Determine the (X, Y) coordinate at the center of the cell enclosing the given text.  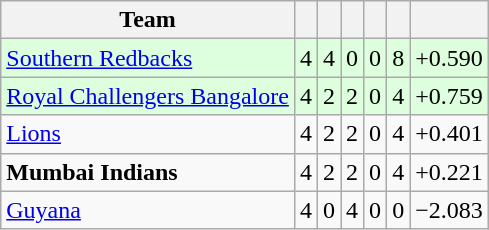
Southern Redbacks (148, 58)
Royal Challengers Bangalore (148, 96)
Lions (148, 134)
+0.221 (450, 172)
Mumbai Indians (148, 172)
−2.083 (450, 210)
+0.401 (450, 134)
+0.590 (450, 58)
+0.759 (450, 96)
8 (398, 58)
Guyana (148, 210)
Team (148, 20)
